Find where the given text appears and provide that cell's center as (X, Y) coordinate. 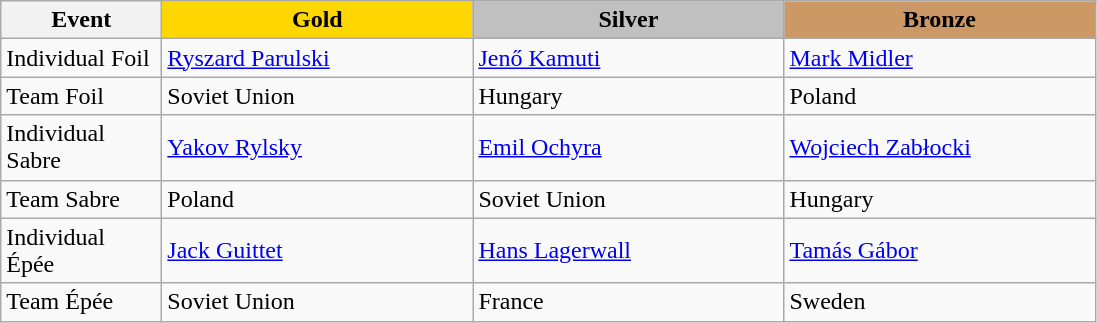
Jenő Kamuti (628, 58)
Individual Foil (82, 58)
Individual Sabre (82, 148)
Sweden (940, 302)
Yakov Rylsky (318, 148)
Bronze (940, 20)
Hans Lagerwall (628, 250)
Team Épée (82, 302)
Wojciech Zabłocki (940, 148)
Emil Ochyra (628, 148)
Team Foil (82, 96)
Team Sabre (82, 199)
France (628, 302)
Silver (628, 20)
Event (82, 20)
Individual Épée (82, 250)
Tamás Gábor (940, 250)
Gold (318, 20)
Jack Guittet (318, 250)
Ryszard Parulski (318, 58)
Mark Midler (940, 58)
